Identify which cell holds the provided text, then report its [x, y] central coordinate. 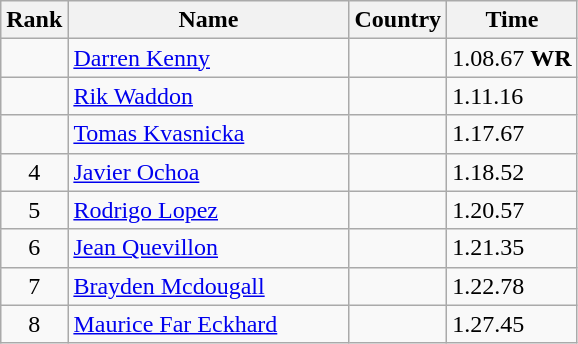
Maurice Far Eckhard [208, 324]
Country [398, 20]
1.18.52 [512, 172]
Rik Waddon [208, 96]
Name [208, 20]
1.11.16 [512, 96]
Rank [34, 20]
7 [34, 286]
6 [34, 248]
Tomas Kvasnicka [208, 134]
Jean Quevillon [208, 248]
Brayden Mcdougall [208, 286]
Rodrigo Lopez [208, 210]
Time [512, 20]
Javier Ochoa [208, 172]
1.21.35 [512, 248]
1.08.67 WR [512, 58]
1.27.45 [512, 324]
1.22.78 [512, 286]
Darren Kenny [208, 58]
4 [34, 172]
8 [34, 324]
5 [34, 210]
1.17.67 [512, 134]
1.20.57 [512, 210]
